From the cell containing the given text, extract its center point as [X, Y] coordinate. 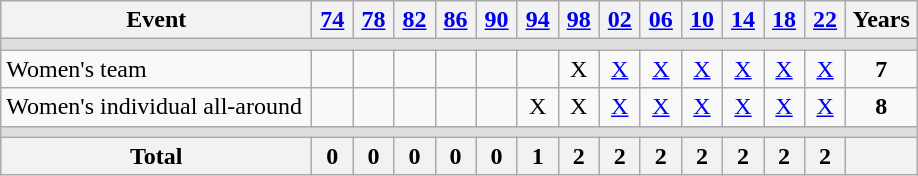
86 [456, 20]
22 [826, 20]
8 [882, 107]
7 [882, 69]
10 [702, 20]
74 [332, 20]
82 [414, 20]
Women's individual all-around [156, 107]
98 [578, 20]
1 [538, 156]
06 [660, 20]
Years [882, 20]
90 [496, 20]
14 [742, 20]
18 [784, 20]
02 [620, 20]
94 [538, 20]
Women's team [156, 69]
78 [374, 20]
Event [156, 20]
Total [156, 156]
